Pinpoint the cell where the given text exists, returning its [x, y] midpoint coordinate. 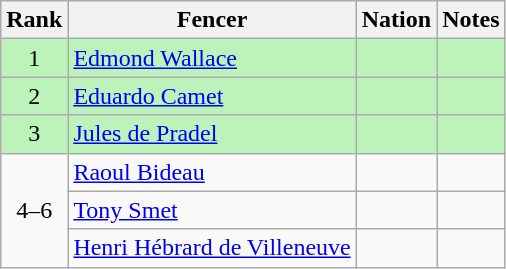
Edmond Wallace [212, 58]
Eduardo Camet [212, 96]
Notes [471, 20]
Rank [34, 20]
1 [34, 58]
3 [34, 134]
Henri Hébrard de Villeneuve [212, 248]
Fencer [212, 20]
Raoul Bideau [212, 172]
Jules de Pradel [212, 134]
Tony Smet [212, 210]
2 [34, 96]
4–6 [34, 210]
Nation [396, 20]
